Identify which cell holds the provided text, then report its (X, Y) central coordinate. 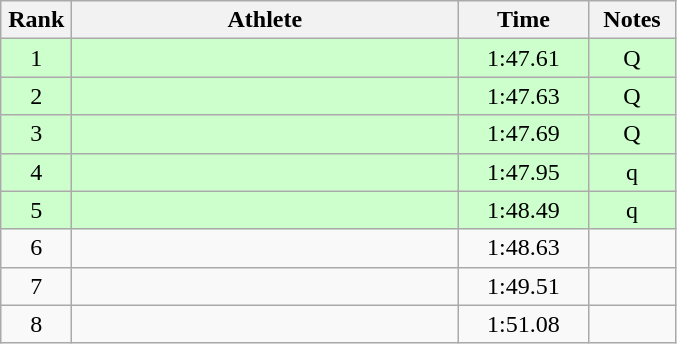
1:51.08 (524, 324)
7 (36, 286)
Time (524, 20)
1:47.63 (524, 96)
1:47.95 (524, 172)
3 (36, 134)
1:47.69 (524, 134)
Athlete (265, 20)
6 (36, 248)
4 (36, 172)
2 (36, 96)
1:48.49 (524, 210)
Notes (632, 20)
1:48.63 (524, 248)
1:47.61 (524, 58)
8 (36, 324)
Rank (36, 20)
5 (36, 210)
1:49.51 (524, 286)
1 (36, 58)
